Identify which cell holds the provided text, then report its (X, Y) central coordinate. 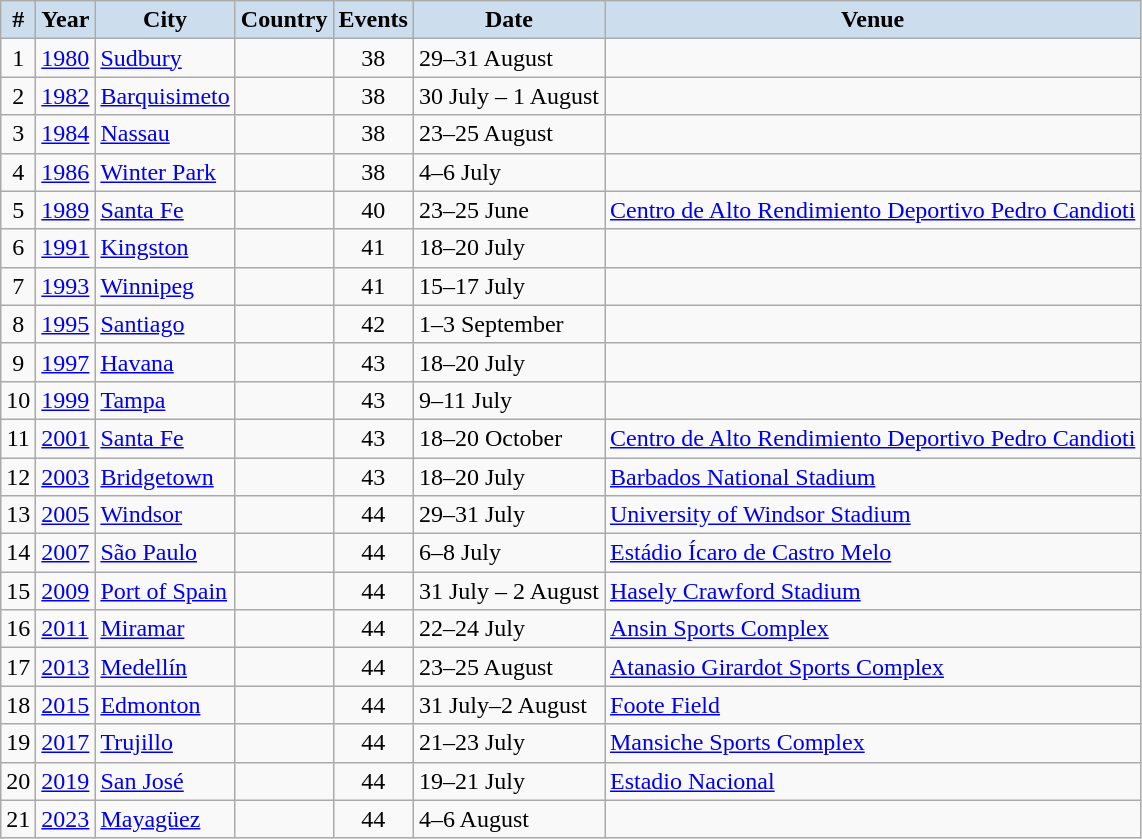
1997 (66, 362)
1–3 September (508, 324)
31 July – 2 August (508, 591)
Winnipeg (165, 286)
1989 (66, 210)
16 (18, 629)
2023 (66, 819)
11 (18, 438)
2011 (66, 629)
Year (66, 20)
40 (373, 210)
Hasely Crawford Stadium (872, 591)
Edmonton (165, 705)
São Paulo (165, 553)
18–20 October (508, 438)
San José (165, 781)
Medellín (165, 667)
Kingston (165, 248)
4 (18, 172)
2017 (66, 743)
Atanasio Girardot Sports Complex (872, 667)
15 (18, 591)
1993 (66, 286)
2015 (66, 705)
Santiago (165, 324)
Winter Park (165, 172)
Barquisimeto (165, 96)
1984 (66, 134)
Port of Spain (165, 591)
4–6 August (508, 819)
1986 (66, 172)
Estadio Nacional (872, 781)
Havana (165, 362)
12 (18, 477)
6–8 July (508, 553)
19–21 July (508, 781)
20 (18, 781)
Sudbury (165, 58)
Estádio Ícaro de Castro Melo (872, 553)
2005 (66, 515)
Mayagüez (165, 819)
Venue (872, 20)
Date (508, 20)
Windsor (165, 515)
Tampa (165, 400)
Barbados National Stadium (872, 477)
31 July–2 August (508, 705)
42 (373, 324)
9 (18, 362)
1995 (66, 324)
3 (18, 134)
9–11 July (508, 400)
Bridgetown (165, 477)
1982 (66, 96)
4–6 July (508, 172)
14 (18, 553)
22–24 July (508, 629)
15–17 July (508, 286)
Nassau (165, 134)
23–25 June (508, 210)
2009 (66, 591)
19 (18, 743)
2001 (66, 438)
17 (18, 667)
# (18, 20)
21 (18, 819)
2007 (66, 553)
10 (18, 400)
1980 (66, 58)
29–31 August (508, 58)
1991 (66, 248)
18 (18, 705)
29–31 July (508, 515)
2013 (66, 667)
2 (18, 96)
City (165, 20)
Ansin Sports Complex (872, 629)
Mansiche Sports Complex (872, 743)
Foote Field (872, 705)
2003 (66, 477)
7 (18, 286)
21–23 July (508, 743)
8 (18, 324)
Events (373, 20)
Country (284, 20)
1 (18, 58)
Miramar (165, 629)
6 (18, 248)
1999 (66, 400)
30 July – 1 August (508, 96)
University of Windsor Stadium (872, 515)
5 (18, 210)
13 (18, 515)
Trujillo (165, 743)
2019 (66, 781)
